Find where the given text appears and provide that cell's center as [X, Y] coordinate. 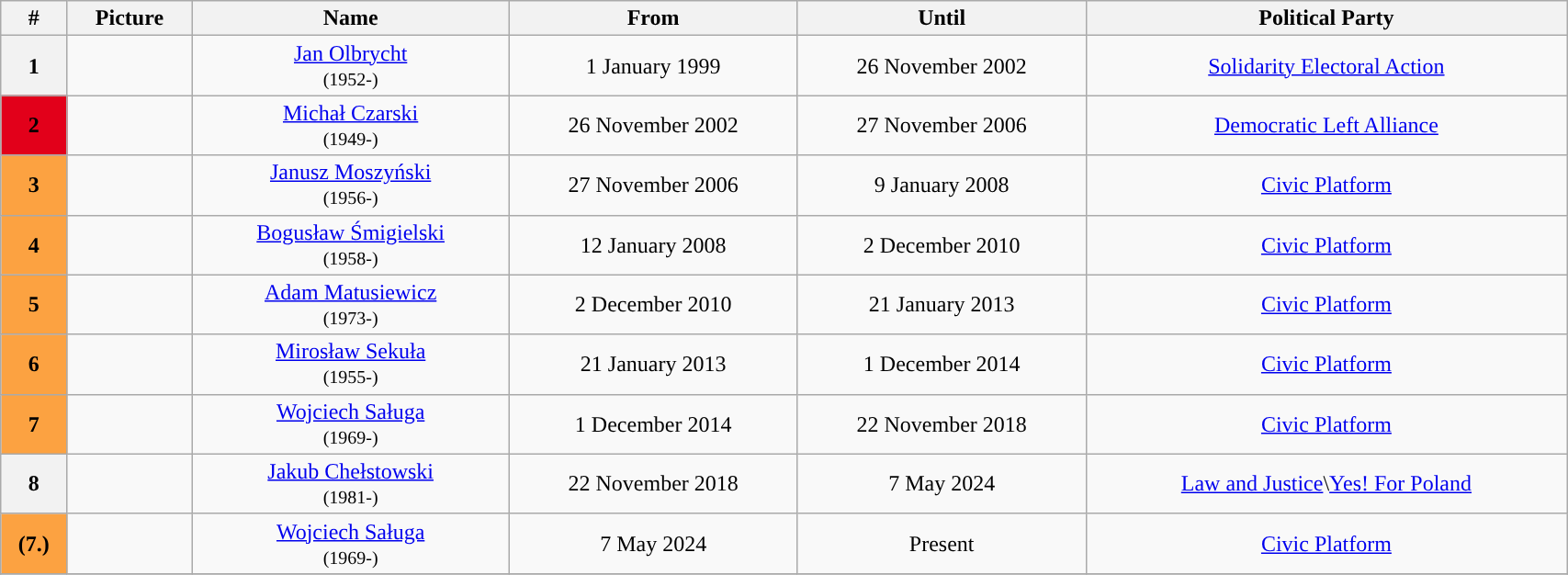
Picture [130, 18]
9 January 2008 [942, 186]
1 January 1999 [653, 66]
Jan Olbrycht(1952-) [351, 66]
Adam Matusiewicz(1973-) [351, 305]
2 [34, 125]
Bogusław Śmigielski(1958-) [351, 244]
Until [942, 18]
3 [34, 186]
Political Party [1326, 18]
Law and Justice\Yes! For Poland [1326, 483]
1 [34, 66]
# [34, 18]
Name [351, 18]
Mirosław Sekuła(1955-) [351, 364]
4 [34, 244]
5 [34, 305]
7 [34, 424]
12 January 2008 [653, 244]
8 [34, 483]
Democratic Left Alliance [1326, 125]
Solidarity Electoral Action [1326, 66]
Janusz Moszyński(1956-) [351, 186]
Michał Czarski(1949-) [351, 125]
Present [942, 544]
(7.) [34, 544]
From [653, 18]
Jakub Chełstowski(1981-) [351, 483]
6 [34, 364]
